From the cell containing the given text, extract its center point as (x, y) coordinate. 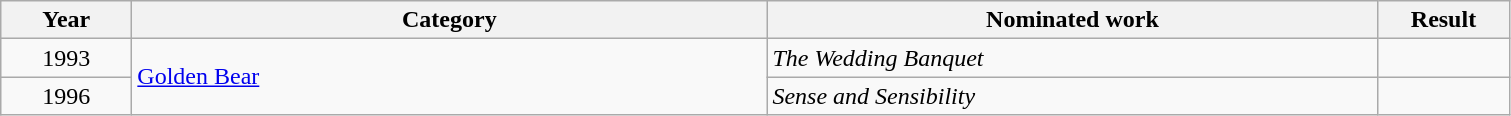
1996 (66, 96)
Sense and Sensibility (1072, 96)
Golden Bear (450, 77)
Category (450, 20)
Result (1444, 20)
1993 (66, 58)
Year (66, 20)
Nominated work (1072, 20)
The Wedding Banquet (1072, 58)
